For the text-containing cell, return its midpoint in (x, y) coordinate format. 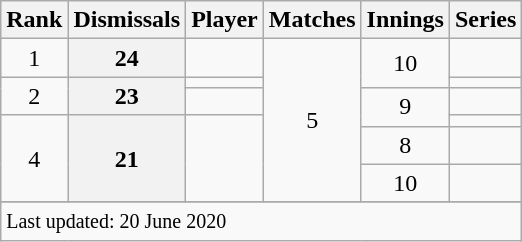
1 (34, 58)
2 (34, 96)
8 (405, 145)
5 (312, 120)
Innings (405, 20)
23 (127, 96)
Matches (312, 20)
Last updated: 20 June 2020 (262, 221)
9 (405, 107)
Player (225, 20)
21 (127, 158)
24 (127, 58)
4 (34, 158)
Rank (34, 20)
Series (485, 20)
Dismissals (127, 20)
